Extract the (x, y) coordinate from the center of the cell holding the provided text.  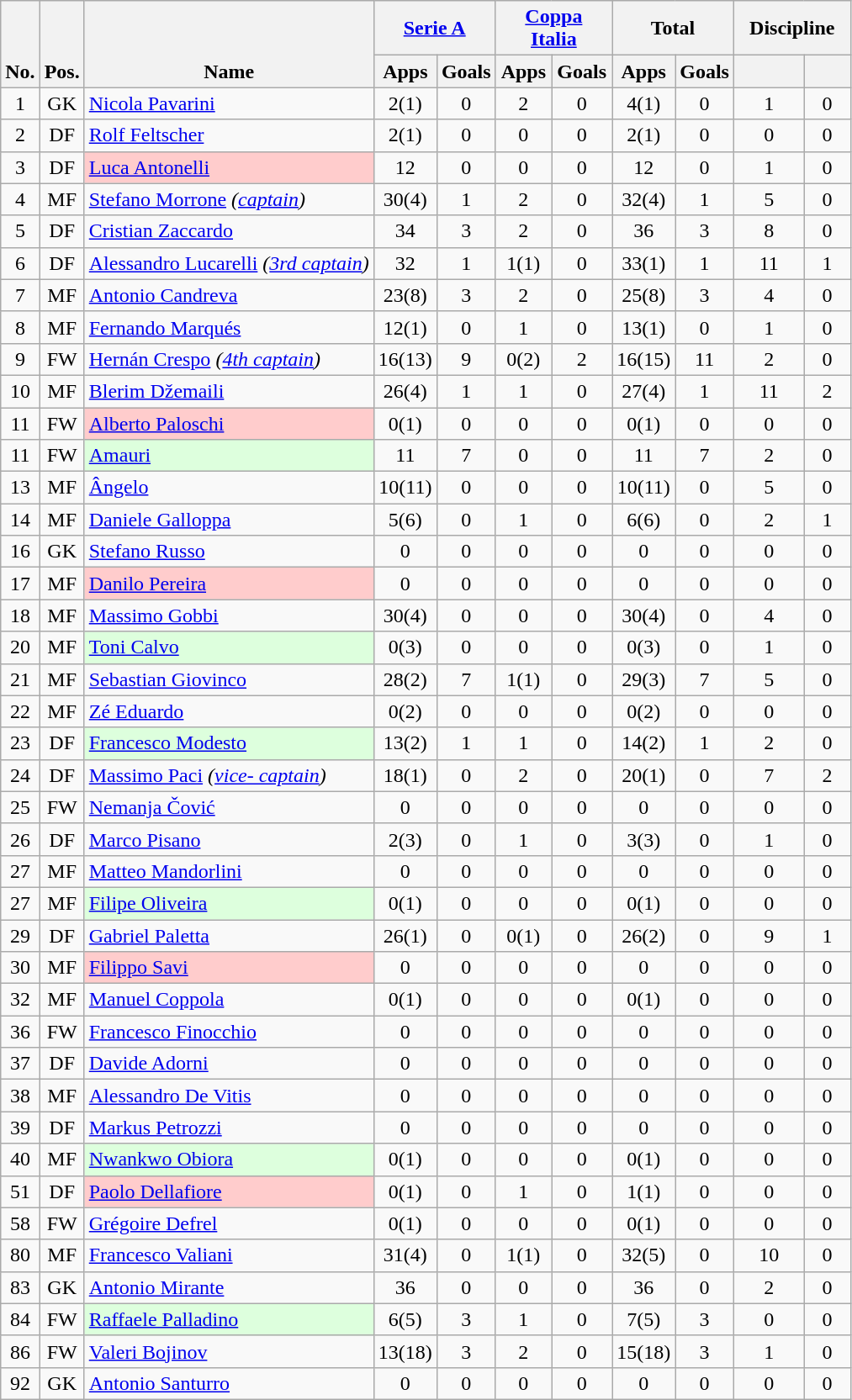
13(1) (644, 327)
Ângelo (229, 488)
Gabriel Paletta (229, 936)
26(4) (405, 391)
86 (20, 1351)
Stefano Russo (229, 552)
22 (20, 711)
Davide Adorni (229, 1064)
Rolf Feltscher (229, 135)
Alessandro Lucarelli (3rd captain) (229, 263)
32(5) (644, 1255)
6(5) (405, 1319)
Alessandro De Vitis (229, 1096)
13(18) (405, 1351)
3(3) (644, 839)
Francesco Modesto (229, 743)
Zé Eduardo (229, 711)
39 (20, 1128)
30 (20, 968)
Marco Pisano (229, 839)
5(6) (405, 520)
Antonio Santurro (229, 1383)
Daniele Galloppa (229, 520)
Coppa Italia (553, 29)
No. (20, 44)
Paolo Dellafiore (229, 1191)
Alberto Paloschi (229, 423)
18 (20, 615)
16(13) (405, 359)
29(3) (644, 679)
Fernando Marqués (229, 327)
Total (673, 29)
33(1) (644, 263)
26 (20, 839)
24 (20, 775)
29 (20, 936)
13(2) (405, 743)
25(8) (644, 295)
31(4) (405, 1255)
7(5) (644, 1319)
84 (20, 1319)
Danilo Pereira (229, 584)
14 (20, 520)
Markus Petrozzi (229, 1128)
51 (20, 1191)
Valeri Bojinov (229, 1351)
Name (229, 44)
34 (405, 231)
40 (20, 1160)
21 (20, 679)
83 (20, 1287)
27(4) (644, 391)
16 (20, 552)
Toni Calvo (229, 647)
17 (20, 584)
Raffaele Palladino (229, 1319)
Luca Antonelli (229, 167)
Matteo Mandorlini (229, 871)
Francesco Valiani (229, 1255)
Filippo Savi (229, 968)
28(2) (405, 679)
6(6) (644, 520)
13 (20, 488)
Discipline (792, 29)
15(18) (644, 1351)
23 (20, 743)
18(1) (405, 775)
6 (20, 263)
25 (20, 807)
4(1) (644, 103)
Grégoire Defrel (229, 1223)
23(8) (405, 295)
14(2) (644, 743)
2(3) (405, 839)
Manuel Coppola (229, 1000)
37 (20, 1064)
26(2) (644, 936)
Francesco Finocchio (229, 1032)
26(1) (405, 936)
12(1) (405, 327)
80 (20, 1255)
Filipe Oliveira (229, 903)
Antonio Candreva (229, 295)
Nicola Pavarini (229, 103)
Nemanja Čović (229, 807)
Serie A (434, 29)
Nwankwo Obiora (229, 1160)
Sebastian Giovinco (229, 679)
Blerim Džemaili (229, 391)
20 (20, 647)
Massimo Paci (vice- captain) (229, 775)
16(15) (644, 359)
Massimo Gobbi (229, 615)
32(4) (644, 199)
Amauri (229, 456)
58 (20, 1223)
92 (20, 1383)
Hernán Crespo (4th captain) (229, 359)
Stefano Morrone (captain) (229, 199)
Pos. (62, 44)
38 (20, 1096)
20(1) (644, 775)
Cristian Zaccardo (229, 231)
Antonio Mirante (229, 1287)
